Extract the [X, Y] coordinate from the center of the cell holding the provided text.  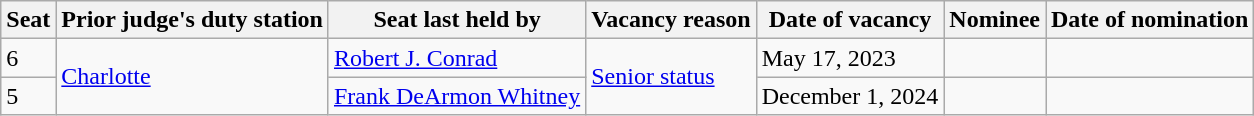
Robert J. Conrad [456, 58]
Seat [28, 20]
December 1, 2024 [850, 96]
Frank DeArmon Whitney [456, 96]
Charlotte [192, 77]
Seat last held by [456, 20]
Prior judge's duty station [192, 20]
Date of vacancy [850, 20]
Date of nomination [1150, 20]
Senior status [671, 77]
Nominee [995, 20]
May 17, 2023 [850, 58]
Vacancy reason [671, 20]
5 [28, 96]
6 [28, 58]
